Return [X, Y] of the center of cell containing provided text 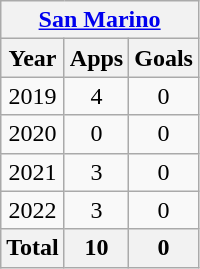
10 [96, 248]
Goals [164, 58]
Apps [96, 58]
San Marino [100, 20]
2020 [33, 134]
2022 [33, 210]
2021 [33, 172]
4 [96, 96]
Total [33, 248]
2019 [33, 96]
Year [33, 58]
